Determine the [x, y] coordinate at the center of the cell enclosing the given text.  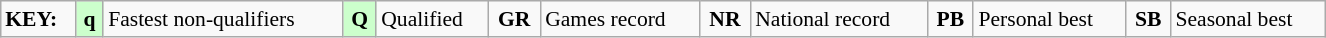
Games record [620, 19]
Q [360, 19]
NR [725, 19]
Fastest non-qualifiers [223, 19]
National record [838, 19]
PB [950, 19]
Qualified [432, 19]
KEY: [38, 19]
GR [514, 19]
Seasonal best [1248, 19]
q [90, 19]
Personal best [1049, 19]
SB [1148, 19]
